Return [x, y] of the center of cell containing provided text 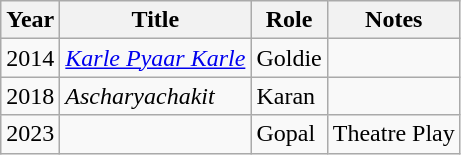
2018 [30, 96]
2023 [30, 134]
Goldie [289, 58]
Karle Pyaar Karle [156, 58]
Karan [289, 96]
Role [289, 20]
Theatre Play [394, 134]
Year [30, 20]
Gopal [289, 134]
Ascharyachakit [156, 96]
Title [156, 20]
2014 [30, 58]
Notes [394, 20]
